Output the [X, Y] coordinate of the center of the cell containing the given text.  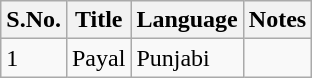
1 [34, 58]
Language [187, 20]
Payal [98, 58]
Notes [277, 20]
Punjabi [187, 58]
S.No. [34, 20]
Title [98, 20]
